Output the (x, y) coordinate of the center of the cell containing the given text.  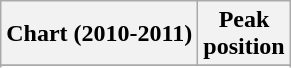
Chart (2010-2011) (100, 34)
Peakposition (244, 34)
